Locate the cell with the specified text and output its (X, Y) center coordinate. 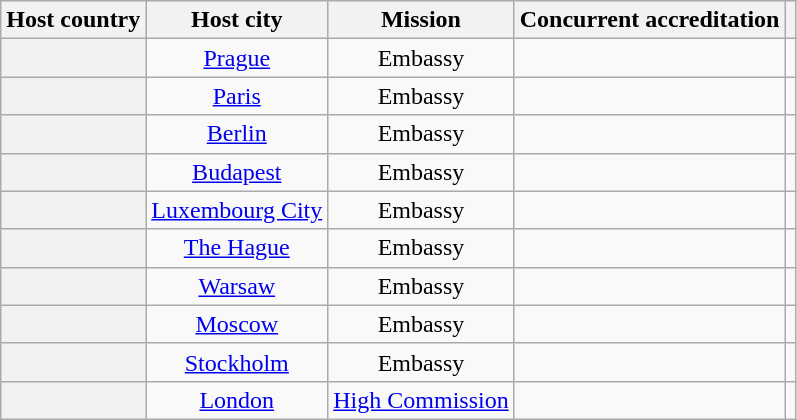
Prague (237, 58)
Warsaw (237, 286)
Moscow (237, 324)
Mission (421, 20)
Luxembourg City (237, 210)
London (237, 400)
Concurrent accreditation (650, 20)
High Commission (421, 400)
The Hague (237, 248)
Budapest (237, 172)
Paris (237, 96)
Host city (237, 20)
Berlin (237, 134)
Stockholm (237, 362)
Host country (74, 20)
